Search for the cell housing the specified text and yield its (X, Y) center coordinate. 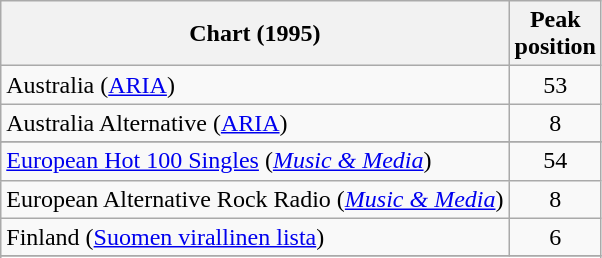
Australia Alternative (ARIA) (255, 123)
Australia (ARIA) (255, 85)
European Hot 100 Singles (Music & Media) (255, 161)
Chart (1995) (255, 34)
Peakposition (555, 34)
6 (555, 237)
54 (555, 161)
European Alternative Rock Radio (Music & Media) (255, 199)
53 (555, 85)
Finland (Suomen virallinen lista) (255, 237)
